Search for the cell housing the specified text and yield its [X, Y] center coordinate. 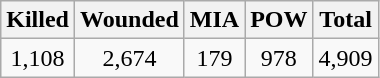
Killed [38, 20]
4,909 [346, 58]
978 [279, 58]
1,108 [38, 58]
Total [346, 20]
179 [214, 58]
POW [279, 20]
MIA [214, 20]
2,674 [129, 58]
Wounded [129, 20]
